Capture the cell that displays the provided text and extract its (x, y) central coordinate. 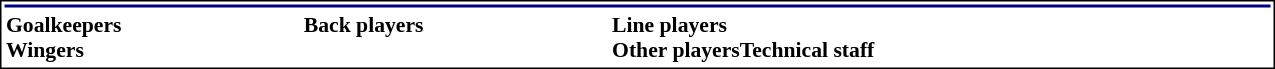
Line playersOther playersTechnical staff (941, 37)
GoalkeepersWingers (152, 37)
Back players (454, 37)
